Capture the cell that displays the provided text and extract its [x, y] central coordinate. 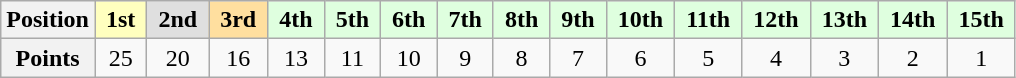
20 [178, 58]
1st [120, 20]
Position [48, 20]
7 [578, 58]
5 [708, 58]
9 [465, 58]
6th [409, 20]
3rd [238, 20]
12th [776, 20]
Points [48, 58]
2 [913, 58]
10th [640, 20]
1 [981, 58]
4 [776, 58]
7th [465, 20]
14th [913, 20]
10 [409, 58]
8 [521, 58]
3 [844, 58]
13th [844, 20]
9th [578, 20]
16 [238, 58]
13 [296, 58]
8th [521, 20]
11th [708, 20]
6 [640, 58]
15th [981, 20]
5th [352, 20]
2nd [178, 20]
11 [352, 58]
4th [296, 20]
25 [120, 58]
